Provide the [x, y] coordinate of the cell's center where the given text is located.  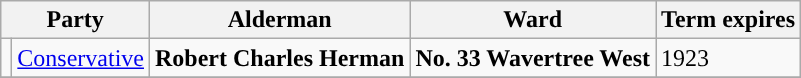
No. 33 Wavertree West [533, 58]
Conservative [81, 58]
Party [76, 20]
Ward [533, 20]
Term expires [728, 20]
Robert Charles Herman [280, 58]
1923 [728, 58]
Alderman [280, 20]
